Capture the cell that displays the provided text and extract its [x, y] central coordinate. 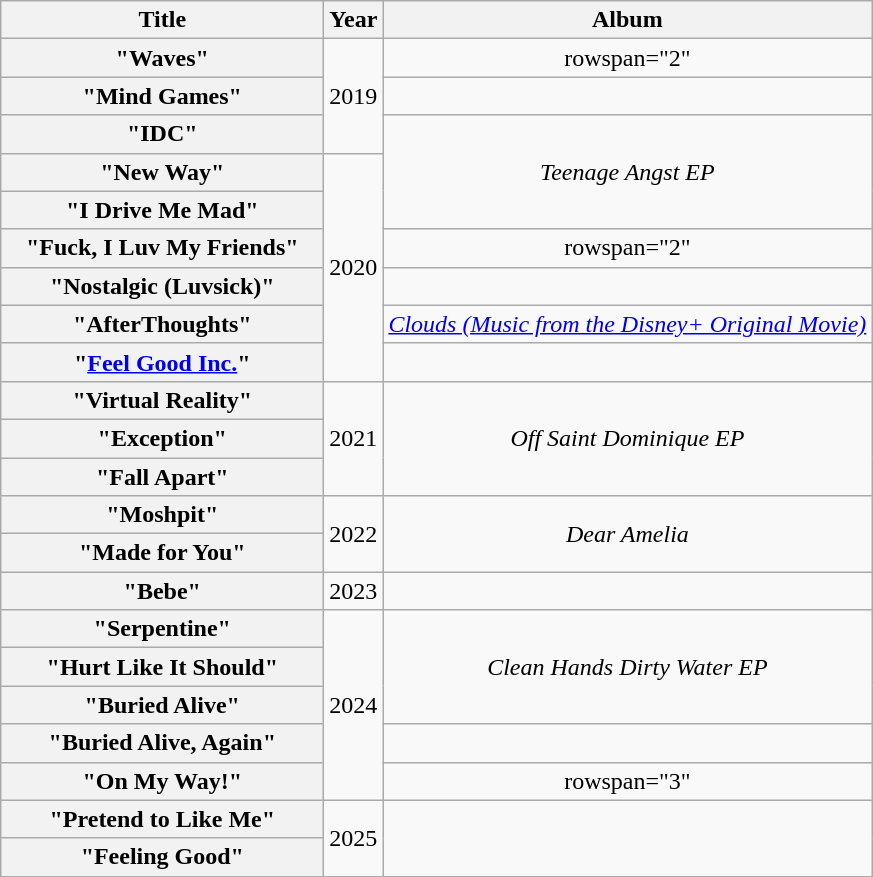
2023 [354, 591]
Off Saint Dominique EP [628, 438]
"Nostalgic (Luvsick)" [162, 286]
"Bebe" [162, 591]
Teenage Angst EP [628, 172]
Clouds (Music from the Disney+ Original Movie) [628, 324]
"I Drive Me Mad" [162, 210]
"Fall Apart" [162, 477]
"Fuck, I Luv My Friends" [162, 248]
Album [628, 20]
2020 [354, 267]
"Buried Alive, Again" [162, 743]
"Mind Games" [162, 96]
"Virtual Reality" [162, 400]
Year [354, 20]
"Serpentine" [162, 629]
2024 [354, 705]
2019 [354, 96]
"AfterThoughts" [162, 324]
"Buried Alive" [162, 705]
Dear Amelia [628, 534]
"Waves" [162, 58]
"IDC" [162, 134]
"New Way" [162, 172]
"Pretend to Like Me" [162, 819]
"Made for You" [162, 553]
"Moshpit" [162, 515]
Title [162, 20]
2025 [354, 838]
2022 [354, 534]
"On My Way!" [162, 781]
2021 [354, 438]
"Hurt Like It Should" [162, 667]
"Feel Good Inc." [162, 362]
"Exception" [162, 438]
Clean Hands Dirty Water EP [628, 667]
"Feeling Good" [162, 857]
rowspan="3" [628, 781]
